Output the (x, y) coordinate of the center of the cell containing the given text.  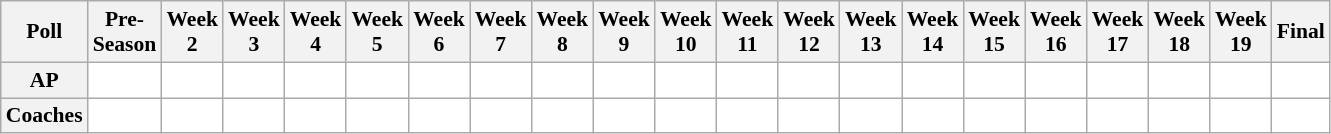
Week11 (748, 32)
Week16 (1056, 32)
Week4 (316, 32)
Week19 (1241, 32)
Pre-Season (125, 32)
Week7 (501, 32)
Week13 (871, 32)
Week2 (192, 32)
Week12 (809, 32)
Week5 (377, 32)
Week18 (1179, 32)
Week8 (562, 32)
Week3 (254, 32)
AP (44, 80)
Coaches (44, 116)
Week14 (933, 32)
Week9 (624, 32)
Final (1301, 32)
Poll (44, 32)
Week15 (994, 32)
Week17 (1118, 32)
Week6 (439, 32)
Week10 (686, 32)
